Return the [X, Y] coordinate for the center point of the cell that contains the specified text.  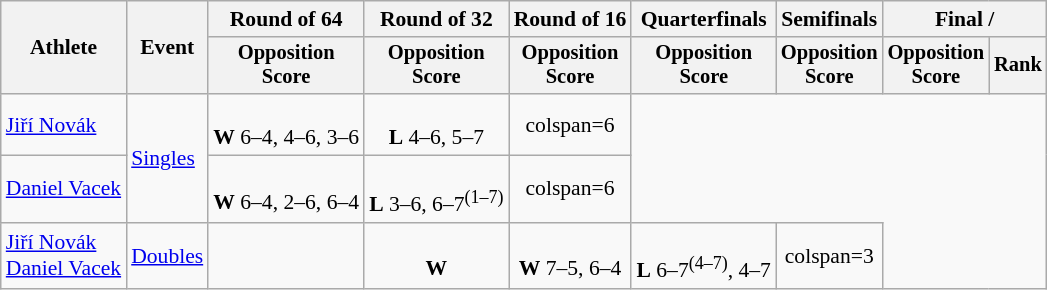
W 6–4, 4–6, 3–6 [286, 124]
Round of 32 [436, 19]
Singles [167, 158]
Daniel Vacek [64, 190]
Event [167, 48]
Rank [1018, 66]
Jiří NovákDaniel Vacek [64, 256]
W 6–4, 2–6, 6–4 [286, 190]
Semifinals [830, 19]
W 7–5, 6–4 [570, 256]
W [436, 256]
Final / [965, 19]
Jiří Novák [64, 124]
L 6–7(4–7), 4–7 [703, 256]
Athlete [64, 48]
Quarterfinals [703, 19]
L 3–6, 6–7(1–7) [436, 190]
colspan=3 [830, 256]
Round of 64 [286, 19]
Round of 16 [570, 19]
L 4–6, 5–7 [436, 124]
Doubles [167, 256]
